Return [X, Y] of the center of cell containing provided text 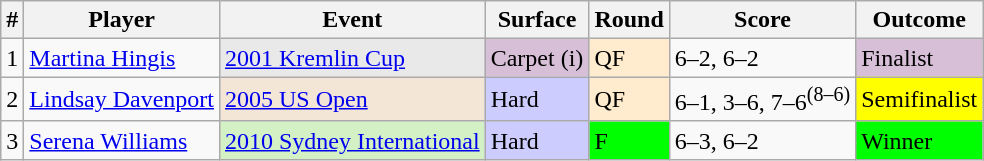
2 [12, 100]
Lindsay Davenport [122, 100]
Carpet (i) [537, 58]
Score [762, 20]
Winner [920, 140]
3 [12, 140]
Outcome [920, 20]
2010 Sydney International [352, 140]
Martina Hingis [122, 58]
6–2, 6–2 [762, 58]
Serena Williams [122, 140]
2005 US Open [352, 100]
Round [629, 20]
Surface [537, 20]
Finalist [920, 58]
1 [12, 58]
6–3, 6–2 [762, 140]
F [629, 140]
Event [352, 20]
2001 Kremlin Cup [352, 58]
6–1, 3–6, 7–6(8–6) [762, 100]
Semifinalist [920, 100]
Player [122, 20]
# [12, 20]
